Locate the cell with the specified text and output its [x, y] center coordinate. 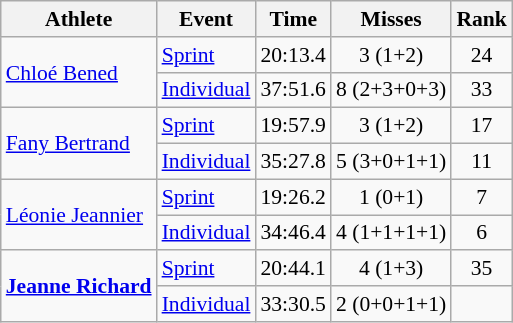
Misses [391, 19]
11 [482, 162]
19:26.2 [292, 197]
20:13.4 [292, 55]
35 [482, 269]
4 (1+1+1+1) [391, 233]
20:44.1 [292, 269]
Rank [482, 19]
2 (0+0+1+1) [391, 304]
7 [482, 197]
8 (2+3+0+3) [391, 90]
Time [292, 19]
19:57.9 [292, 126]
Fany Bertrand [79, 144]
17 [482, 126]
Chloé Bened [79, 72]
5 (3+0+1+1) [391, 162]
Léonie Jeannier [79, 214]
1 (0+1) [391, 197]
34:46.4 [292, 233]
24 [482, 55]
Event [206, 19]
Jeanne Richard [79, 286]
4 (1+3) [391, 269]
35:27.8 [292, 162]
Athlete [79, 19]
33:30.5 [292, 304]
6 [482, 233]
33 [482, 90]
37:51.6 [292, 90]
